Return (x, y) of the center of cell containing provided text 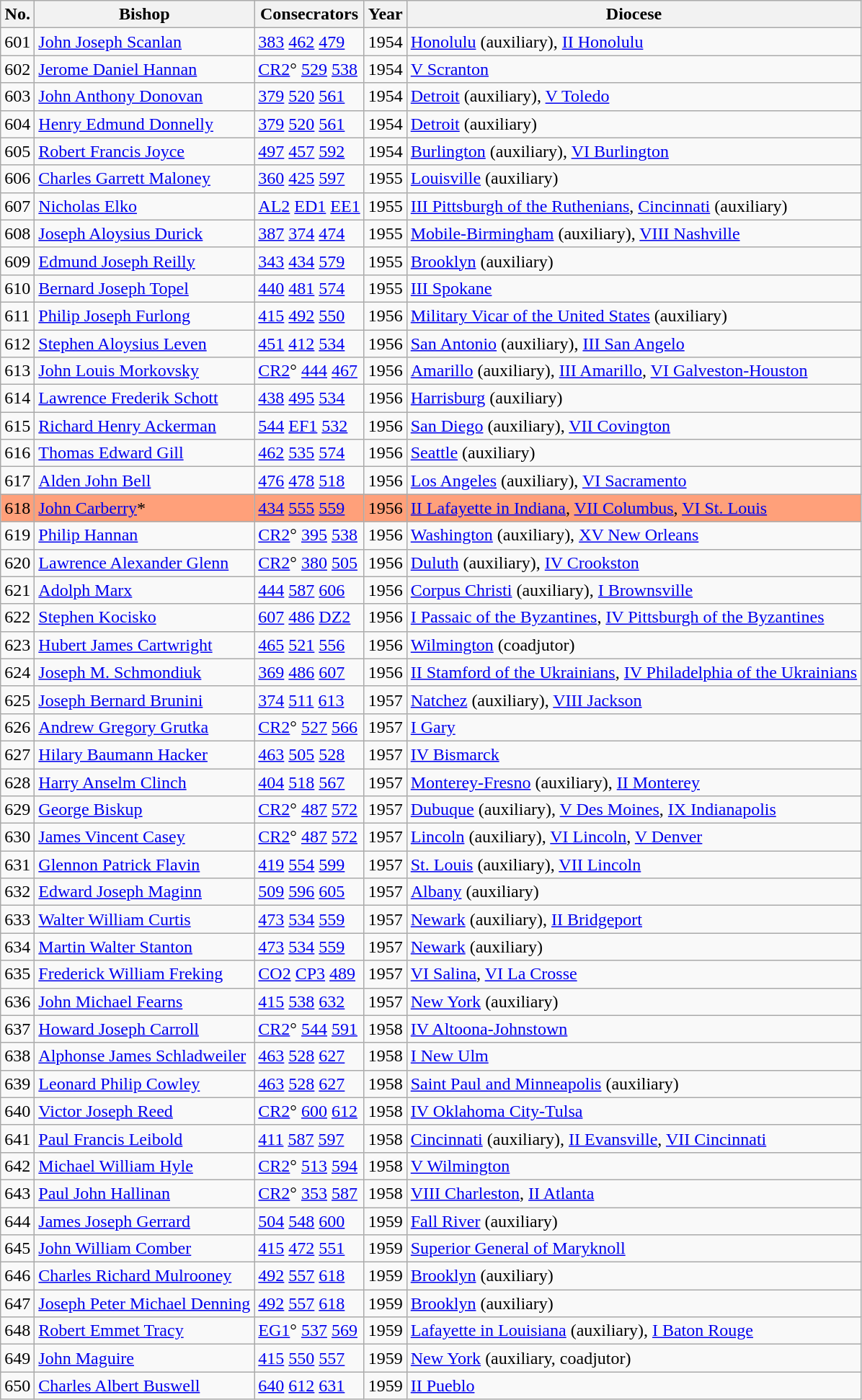
604 (17, 124)
497 457 592 (309, 151)
Edward Joseph Maginn (144, 892)
411 587 597 (309, 1138)
603 (17, 97)
John Carberry* (144, 508)
John Michael Fearns (144, 1002)
Martin Walter Stanton (144, 947)
463 505 528 (309, 754)
476 478 518 (309, 481)
Philip Joseph Furlong (144, 316)
John Joseph Scanlan (144, 42)
I New Ulm (634, 1056)
440 481 574 (309, 288)
Philip Hannan (144, 535)
544 EF1 532 (309, 426)
II Pueblo (634, 1386)
Edmund Joseph Reilly (144, 261)
360 425 597 (309, 179)
CR2° 353 587 (309, 1193)
Seattle (auxiliary) (634, 453)
602 (17, 69)
Nicholas Elko (144, 206)
Adolph Marx (144, 590)
634 (17, 947)
Newark (auxiliary) (634, 947)
John Anthony Donovan (144, 97)
I Passaic of the Byzantines, IV Pittsburgh of the Byzantines (634, 617)
Harry Anselm Clinch (144, 782)
614 (17, 398)
Honolulu (auxiliary), II Honolulu (634, 42)
609 (17, 261)
Charles Garrett Maloney (144, 179)
633 (17, 919)
630 (17, 837)
612 (17, 344)
V Wilmington (634, 1166)
621 (17, 590)
444 587 606 (309, 590)
Natchez (auxiliary), VIII Jackson (634, 700)
Consecrators (309, 14)
James Joseph Gerrard (144, 1221)
Wilmington (coadjutor) (634, 645)
387 374 474 (309, 233)
John Maguire (144, 1358)
Victor Joseph Reed (144, 1111)
Detroit (auxiliary), V Toledo (634, 97)
Lafayette in Louisiana (auxiliary), I Baton Rouge (634, 1331)
637 (17, 1029)
650 (17, 1386)
John William Comber (144, 1249)
IV Bismarck (634, 754)
Jerome Daniel Hannan (144, 69)
VI Salina, VI La Crosse (634, 974)
John Louis Morkovsky (144, 371)
CR2° 544 591 (309, 1029)
Dubuque (auxiliary), V Des Moines, IX Indianapolis (634, 810)
Newark (auxiliary), II Bridgeport (634, 919)
Howard Joseph Carroll (144, 1029)
451 412 534 (309, 344)
James Vincent Casey (144, 837)
Monterey-Fresno (auxiliary), II Monterey (634, 782)
Hilary Baumann Hacker (144, 754)
Thomas Edward Gill (144, 453)
Robert Emmet Tracy (144, 1331)
636 (17, 1002)
Detroit (auxiliary) (634, 124)
CR2° 444 467 (309, 371)
Washington (auxiliary), XV New Orleans (634, 535)
639 (17, 1084)
Michael William Hyle (144, 1166)
Duluth (auxiliary), IV Crookston (634, 563)
Alden John Bell (144, 481)
611 (17, 316)
415 550 557 (309, 1358)
617 (17, 481)
640 (17, 1111)
619 (17, 535)
Military Vicar of the United States (auxiliary) (634, 316)
Lincoln (auxiliary), VI Lincoln, V Denver (634, 837)
Mobile-Birmingham (auxiliary), VIII Nashville (634, 233)
Glennon Patrick Flavin (144, 865)
615 (17, 426)
Leonard Philip Cowley (144, 1084)
509 596 605 (309, 892)
Lawrence Alexander Glenn (144, 563)
Year (385, 14)
642 (17, 1166)
404 518 567 (309, 782)
626 (17, 727)
419 554 599 (309, 865)
383 462 479 (309, 42)
San Diego (auxiliary), VII Covington (634, 426)
IV Altoona-Johnstown (634, 1029)
Alphonse James Schladweiler (144, 1056)
III Pittsburgh of the Ruthenians, Cincinnati (auxiliary) (634, 206)
CO2 CP3 489 (309, 974)
New York (auxiliary) (634, 1002)
624 (17, 672)
IV Oklahoma City-Tulsa (634, 1111)
623 (17, 645)
Charles Richard Mulrooney (144, 1276)
CR2° 395 538 (309, 535)
647 (17, 1303)
632 (17, 892)
Superior General of Maryknoll (634, 1249)
Andrew Gregory Grutka (144, 727)
415 492 550 (309, 316)
AL2 ED1 EE1 (309, 206)
620 (17, 563)
607 486 DZ2 (309, 617)
622 (17, 617)
Frederick William Freking (144, 974)
V Scranton (634, 69)
Bernard Joseph Topel (144, 288)
607 (17, 206)
645 (17, 1249)
635 (17, 974)
608 (17, 233)
VIII Charleston, II Atlanta (634, 1193)
Charles Albert Buswell (144, 1386)
Fall River (auxiliary) (634, 1221)
Corpus Christi (auxiliary), I Brownsville (634, 590)
462 535 574 (309, 453)
Burlington (auxiliary), VI Burlington (634, 151)
Stephen Kocisko (144, 617)
Hubert James Cartwright (144, 645)
465 521 556 (309, 645)
Lawrence Frederik Schott (144, 398)
Los Angeles (auxiliary), VI Sacramento (634, 481)
Louisville (auxiliary) (634, 179)
Richard Henry Ackerman (144, 426)
I Gary (634, 727)
Paul Francis Leibold (144, 1138)
CR2° 380 505 (309, 563)
Joseph Bernard Brunini (144, 700)
CR2° 529 538 (309, 69)
616 (17, 453)
Bishop (144, 14)
343 434 579 (309, 261)
649 (17, 1358)
415 538 632 (309, 1002)
627 (17, 754)
605 (17, 151)
646 (17, 1276)
640 612 631 (309, 1386)
629 (17, 810)
610 (17, 288)
Henry Edmund Donnelly (144, 124)
415 472 551 (309, 1249)
III Spokane (634, 288)
648 (17, 1331)
Joseph Aloysius Durick (144, 233)
625 (17, 700)
Paul John Hallinan (144, 1193)
II Stamford of the Ukrainians, IV Philadelphia of the Ukrainians (634, 672)
Saint Paul and Minneapolis (auxiliary) (634, 1084)
CR2° 600 612 (309, 1111)
Diocese (634, 14)
504 548 600 (309, 1221)
374 511 613 (309, 700)
St. Louis (auxiliary), VII Lincoln (634, 865)
606 (17, 179)
Joseph M. Schmondiuk (144, 672)
Robert Francis Joyce (144, 151)
San Antonio (auxiliary), III San Angelo (634, 344)
641 (17, 1138)
628 (17, 782)
434 555 559 (309, 508)
Joseph Peter Michael Denning (144, 1303)
644 (17, 1221)
638 (17, 1056)
Cincinnati (auxiliary), II Evansville, VII Cincinnati (634, 1138)
601 (17, 42)
George Biskup (144, 810)
No. (17, 14)
618 (17, 508)
EG1° 537 569 (309, 1331)
613 (17, 371)
Stephen Aloysius Leven (144, 344)
Amarillo (auxiliary), III Amarillo, VI Galveston-Houston (634, 371)
369 486 607 (309, 672)
II Lafayette in Indiana, VII Columbus, VI St. Louis (634, 508)
631 (17, 865)
643 (17, 1193)
438 495 534 (309, 398)
New York (auxiliary, coadjutor) (634, 1358)
CR2° 527 566 (309, 727)
CR2° 513 594 (309, 1166)
Albany (auxiliary) (634, 892)
Harrisburg (auxiliary) (634, 398)
Walter William Curtis (144, 919)
